Detect which cell encompasses the target text, then output its [X, Y] center coordinate. 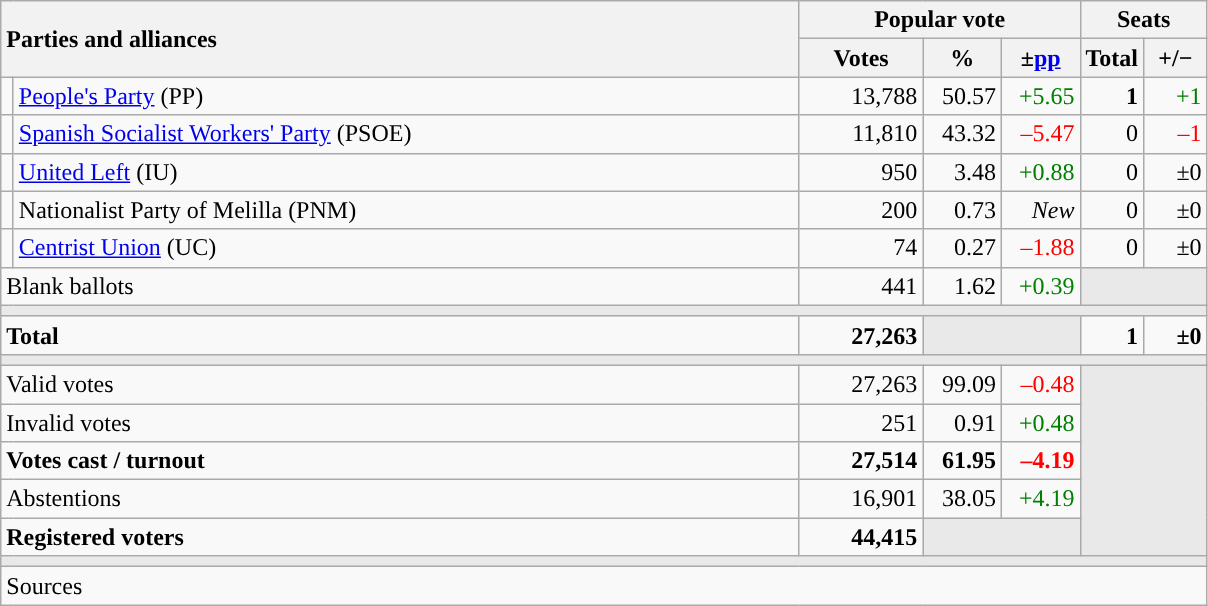
44,415 [861, 537]
Centrist Union (UC) [406, 248]
16,901 [861, 499]
–5.47 [1040, 134]
Popular vote [940, 20]
–1.88 [1040, 248]
3.48 [962, 172]
0.73 [962, 210]
Sources [604, 586]
50.57 [962, 96]
0.27 [962, 248]
United Left (IU) [406, 172]
+1 [1176, 96]
11,810 [861, 134]
Parties and alliances [400, 39]
74 [861, 248]
13,788 [861, 96]
Abstentions [400, 499]
+4.19 [1040, 499]
Invalid votes [400, 423]
251 [861, 423]
+0.39 [1040, 286]
+0.48 [1040, 423]
441 [861, 286]
+/− [1176, 58]
950 [861, 172]
Registered voters [400, 537]
99.09 [962, 384]
61.95 [962, 461]
Blank ballots [400, 286]
43.32 [962, 134]
+5.65 [1040, 96]
Votes cast / turnout [400, 461]
% [962, 58]
–1 [1176, 134]
+0.88 [1040, 172]
38.05 [962, 499]
Nationalist Party of Melilla (PNM) [406, 210]
1.62 [962, 286]
200 [861, 210]
–0.48 [1040, 384]
Votes [861, 58]
Spanish Socialist Workers' Party (PSOE) [406, 134]
±pp [1040, 58]
27,514 [861, 461]
0.91 [962, 423]
New [1040, 210]
Seats [1144, 20]
People's Party (PP) [406, 96]
–4.19 [1040, 461]
Valid votes [400, 384]
